Extract the [x, y] coordinate from the center of the cell holding the provided text.  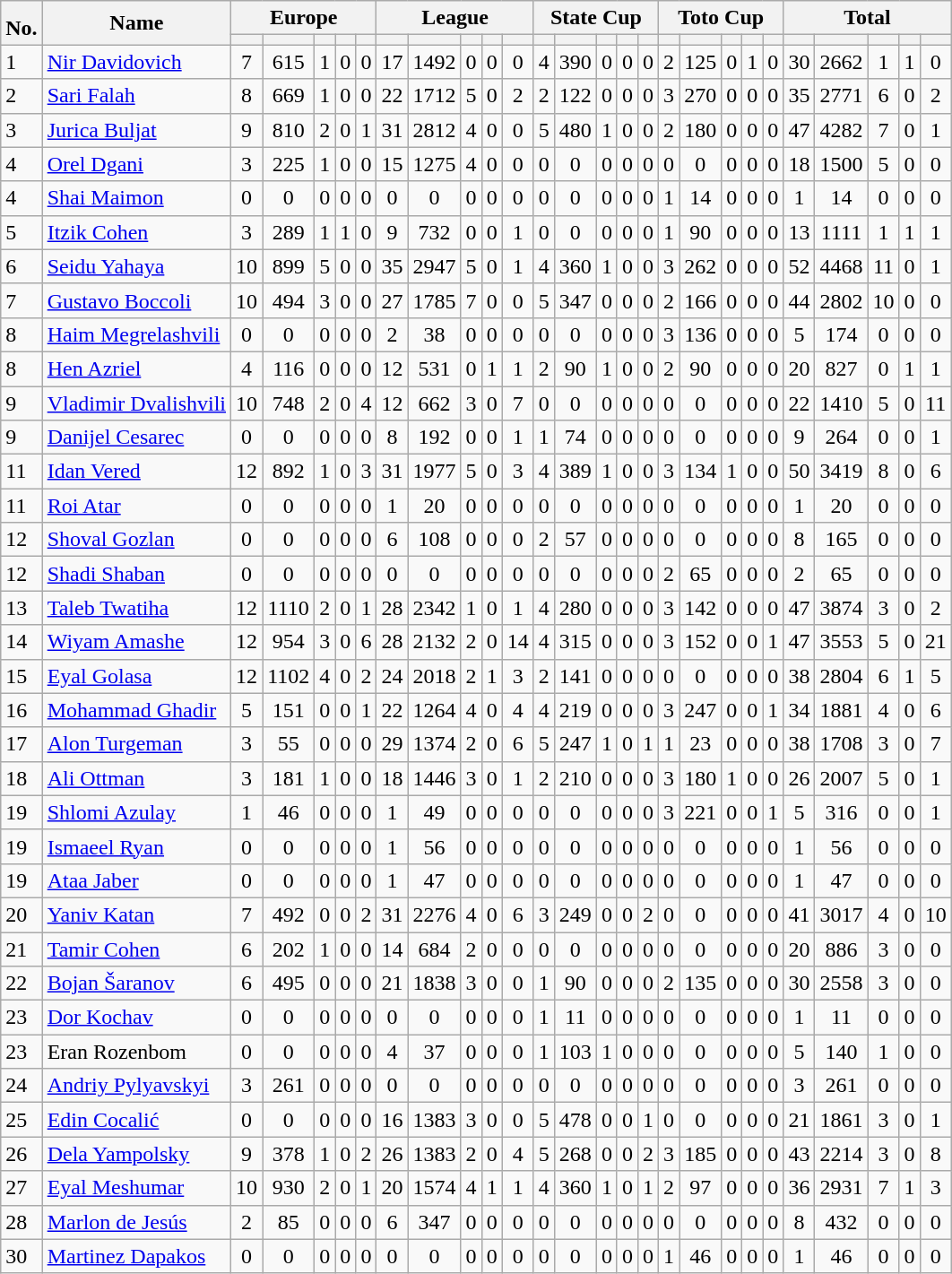
615 [289, 62]
219 [576, 710]
Ali Ottman [136, 778]
Taleb Twatiha [136, 608]
52 [800, 266]
1500 [841, 164]
36 [800, 1188]
4468 [841, 266]
29 [393, 744]
3017 [841, 914]
2214 [841, 1154]
886 [841, 949]
165 [841, 540]
Total [868, 18]
State Cup [595, 18]
116 [289, 368]
268 [576, 1154]
181 [289, 778]
Toto Cup [721, 18]
134 [701, 472]
Marlon de Jesús [136, 1222]
Alon Turgeman [136, 744]
289 [289, 232]
49 [434, 812]
1861 [841, 1120]
50 [800, 472]
225 [289, 164]
2947 [434, 266]
249 [576, 914]
Europe [304, 18]
892 [289, 472]
3553 [841, 642]
Itzik Cohen [136, 232]
Seidu Yahaya [136, 266]
1712 [434, 96]
494 [289, 300]
684 [434, 949]
152 [701, 642]
Martinez Dapakos [136, 1256]
185 [701, 1154]
1110 [289, 608]
748 [289, 403]
669 [289, 96]
Mohammad Ghadir [136, 710]
Nir Davidovich [136, 62]
Eyal Golasa [136, 676]
1785 [434, 300]
1275 [434, 164]
1977 [434, 472]
44 [800, 300]
2132 [434, 642]
Roi Atar [136, 506]
174 [841, 334]
Andriy Pylyavskyi [136, 1086]
316 [841, 812]
1492 [434, 62]
74 [576, 438]
2558 [841, 984]
1264 [434, 710]
492 [289, 914]
1881 [841, 710]
2771 [841, 96]
662 [434, 403]
478 [576, 1120]
166 [701, 300]
480 [576, 130]
103 [576, 1052]
280 [576, 608]
1446 [434, 778]
2007 [841, 778]
Danijel Cesarec [136, 438]
315 [576, 642]
25 [22, 1120]
378 [289, 1154]
141 [576, 676]
2812 [434, 130]
Eyal Meshumar [136, 1188]
122 [576, 96]
League [455, 18]
1111 [841, 232]
1838 [434, 984]
270 [701, 96]
262 [701, 266]
Shai Maimon [136, 198]
4282 [841, 130]
Bojan Šaranov [136, 984]
Ismaeel Ryan [136, 846]
41 [800, 914]
810 [289, 130]
135 [701, 984]
390 [576, 62]
Name [136, 23]
221 [701, 812]
142 [701, 608]
43 [800, 1154]
1102 [289, 676]
Gustavo Boccoli [136, 300]
2018 [434, 676]
85 [289, 1222]
Jurica Buljat [136, 130]
Shoval Gozlan [136, 540]
1410 [841, 403]
Edin Cocalić [136, 1120]
202 [289, 949]
Dela Yampolsky [136, 1154]
37 [434, 1052]
Haim Megrelashvili [136, 334]
No. [22, 23]
140 [841, 1052]
151 [289, 710]
2276 [434, 914]
2804 [841, 676]
2931 [841, 1188]
210 [576, 778]
97 [701, 1188]
3419 [841, 472]
930 [289, 1188]
Vladimir Dvalishvili [136, 403]
899 [289, 266]
954 [289, 642]
Sari Falah [136, 96]
125 [701, 62]
827 [841, 368]
Yaniv Katan [136, 914]
389 [576, 472]
55 [289, 744]
Orel Dgani [136, 164]
192 [434, 438]
Ataa Jaber [136, 880]
Tamir Cohen [136, 949]
2342 [434, 608]
57 [576, 540]
1374 [434, 744]
Dor Kochav [136, 1018]
3874 [841, 608]
Shlomi Azulay [136, 812]
108 [434, 540]
Idan Vered [136, 472]
Wiyam Amashe [136, 642]
2662 [841, 62]
264 [841, 438]
1574 [434, 1188]
531 [434, 368]
Eran Rozenbom [136, 1052]
2802 [841, 300]
Hen Azriel [136, 368]
1708 [841, 744]
732 [434, 232]
432 [841, 1222]
34 [800, 710]
495 [289, 984]
136 [701, 334]
Shadi Shaban [136, 574]
